Locate the cell with the specified text and output its (X, Y) center coordinate. 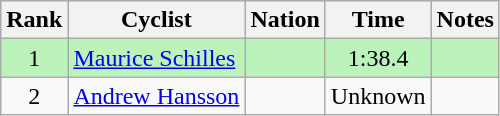
1 (34, 58)
2 (34, 96)
Maurice Schilles (156, 58)
Cyclist (156, 20)
Notes (465, 20)
Nation (285, 20)
Andrew Hansson (156, 96)
Rank (34, 20)
1:38.4 (378, 58)
Unknown (378, 96)
Time (378, 20)
